Search for the cell housing the specified text and yield its (X, Y) center coordinate. 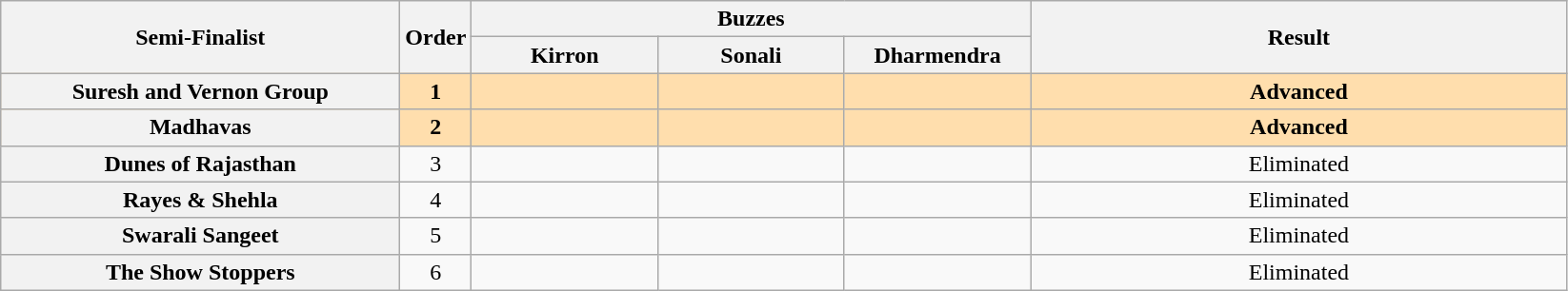
2 (436, 127)
Semi-Finalist (200, 37)
Sonali (752, 55)
Suresh and Vernon Group (200, 91)
Kirron (565, 55)
Buzzes (751, 19)
6 (436, 272)
Order (436, 37)
The Show Stoppers (200, 272)
1 (436, 91)
Swarali Sangeet (200, 236)
Result (1299, 37)
5 (436, 236)
4 (436, 200)
Dunes of Rajasthan (200, 164)
Dharmendra (937, 55)
3 (436, 164)
Madhavas (200, 127)
Rayes & Shehla (200, 200)
